Scan for the cell matching the given text and deliver its [x, y] coordinate at center. 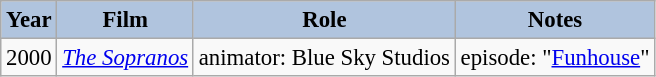
episode: "Funhouse" [554, 58]
The Sopranos [126, 58]
Year [29, 20]
Role [324, 20]
2000 [29, 58]
Film [126, 20]
animator: Blue Sky Studios [324, 58]
Notes [554, 20]
